Locate the cell with the specified text and output its [X, Y] center coordinate. 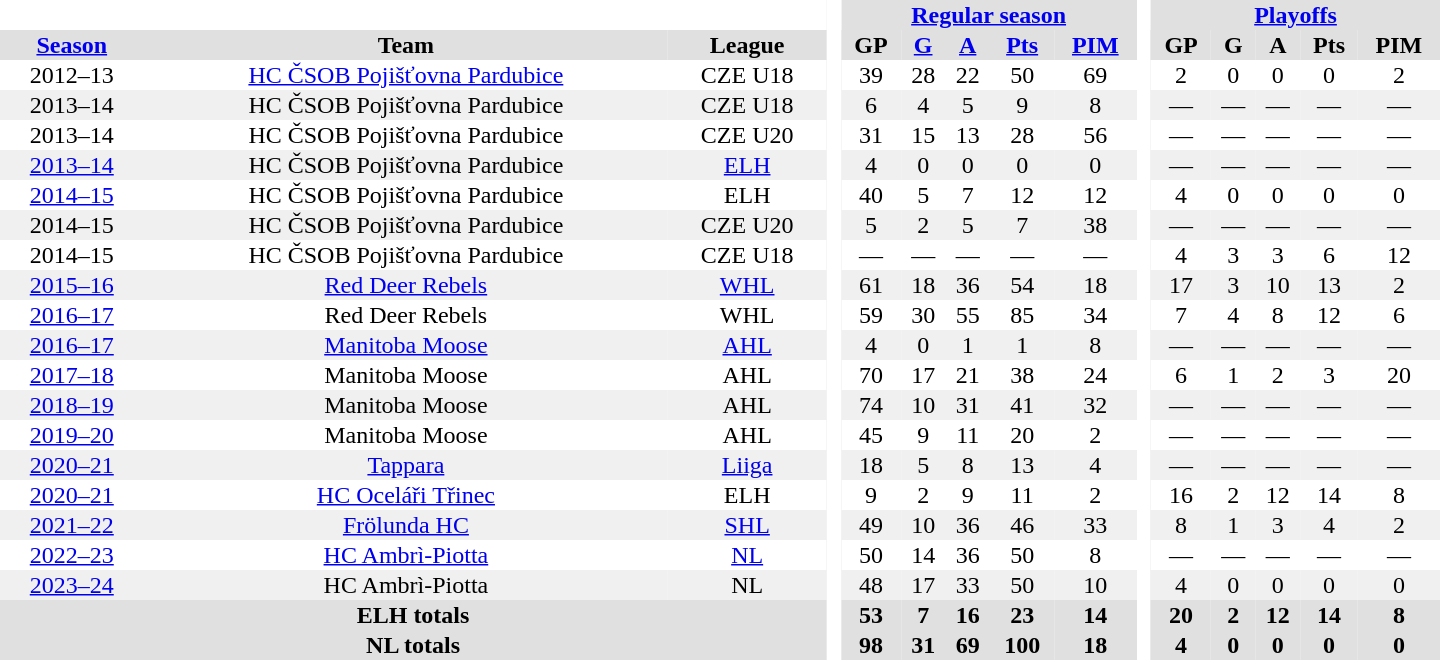
2022–23 [72, 555]
League [747, 45]
2023–24 [72, 585]
56 [1095, 135]
Regular season [988, 15]
2017–18 [72, 375]
NL totals [413, 645]
54 [1022, 285]
22 [968, 75]
70 [871, 375]
48 [871, 585]
59 [871, 315]
2015–16 [72, 285]
100 [1022, 645]
SHL [747, 525]
2019–20 [72, 435]
61 [871, 285]
53 [871, 615]
ELH totals [413, 615]
98 [871, 645]
55 [968, 315]
23 [1022, 615]
45 [871, 435]
15 [924, 135]
Season [72, 45]
Frölunda HC [406, 525]
74 [871, 405]
HC Oceláři Třinec [406, 495]
2012–13 [72, 75]
41 [1022, 405]
24 [1095, 375]
2021–22 [72, 525]
Team [406, 45]
34 [1095, 315]
Playoffs [1296, 15]
32 [1095, 405]
40 [871, 195]
49 [871, 525]
46 [1022, 525]
Liiga [747, 465]
30 [924, 315]
21 [968, 375]
85 [1022, 315]
39 [871, 75]
2018–19 [72, 405]
Tappara [406, 465]
